Determine the (x, y) coordinate at the center of the cell enclosing the given text.  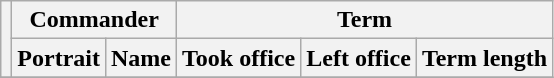
Took office (239, 58)
Commander (94, 20)
Term (365, 20)
Portrait (59, 58)
Name (140, 58)
Left office (359, 58)
Term length (484, 58)
